Capture the cell that displays the provided text and extract its [x, y] central coordinate. 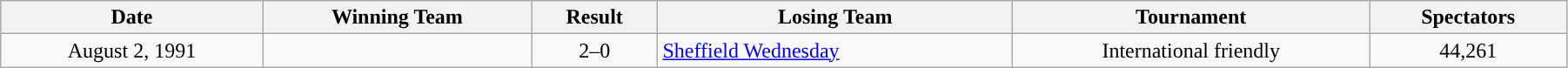
International friendly [1191, 51]
Date [132, 17]
Result [595, 17]
August 2, 1991 [132, 51]
Tournament [1191, 17]
2–0 [595, 51]
Losing Team [835, 17]
Sheffield Wednesday [835, 51]
Spectators [1469, 17]
Winning Team [397, 17]
44,261 [1469, 51]
